Find where the given text appears and provide that cell's center as (X, Y) coordinate. 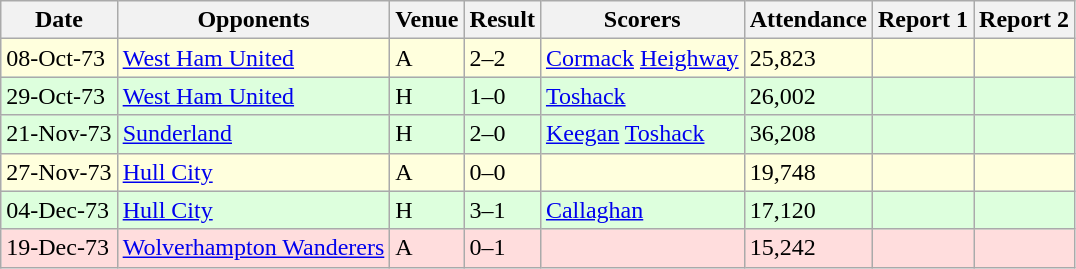
04-Dec-73 (59, 210)
Venue (427, 20)
Attendance (808, 20)
Callaghan (642, 210)
Opponents (254, 20)
08-Oct-73 (59, 58)
1–0 (502, 96)
19-Dec-73 (59, 248)
17,120 (808, 210)
26,002 (808, 96)
Keegan Toshack (642, 134)
Wolverhampton Wanderers (254, 248)
Result (502, 20)
25,823 (808, 58)
29-Oct-73 (59, 96)
3–1 (502, 210)
21-Nov-73 (59, 134)
Cormack Heighway (642, 58)
0–1 (502, 248)
Scorers (642, 20)
15,242 (808, 248)
2–0 (502, 134)
Date (59, 20)
27-Nov-73 (59, 172)
2–2 (502, 58)
19,748 (808, 172)
Report 2 (1024, 20)
0–0 (502, 172)
Report 1 (924, 20)
Sunderland (254, 134)
Toshack (642, 96)
36,208 (808, 134)
